Extract the (x, y) coordinate from the center of the cell holding the provided text.  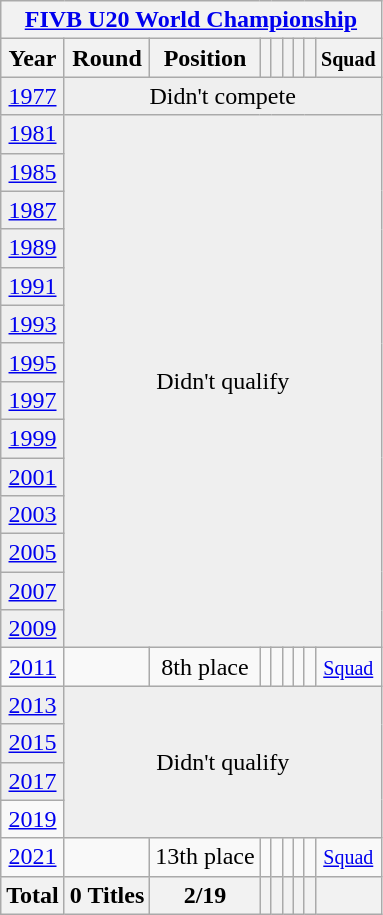
1993 (33, 324)
2009 (33, 629)
Year (33, 58)
1995 (33, 362)
2013 (33, 705)
Total (33, 895)
FIVB U20 World Championship (191, 20)
Position (205, 58)
1997 (33, 400)
2007 (33, 591)
1985 (33, 172)
2/19 (205, 895)
2001 (33, 477)
2005 (33, 553)
1977 (33, 96)
2015 (33, 743)
1987 (33, 210)
Didn't compete (222, 96)
0 Titles (107, 895)
1991 (33, 286)
2019 (33, 819)
8th place (205, 667)
2003 (33, 515)
Round (107, 58)
2021 (33, 857)
1999 (33, 438)
2011 (33, 667)
13th place (205, 857)
1981 (33, 134)
1989 (33, 248)
2017 (33, 781)
